Provide the (x, y) coordinate of the cell's center where the given text is located.  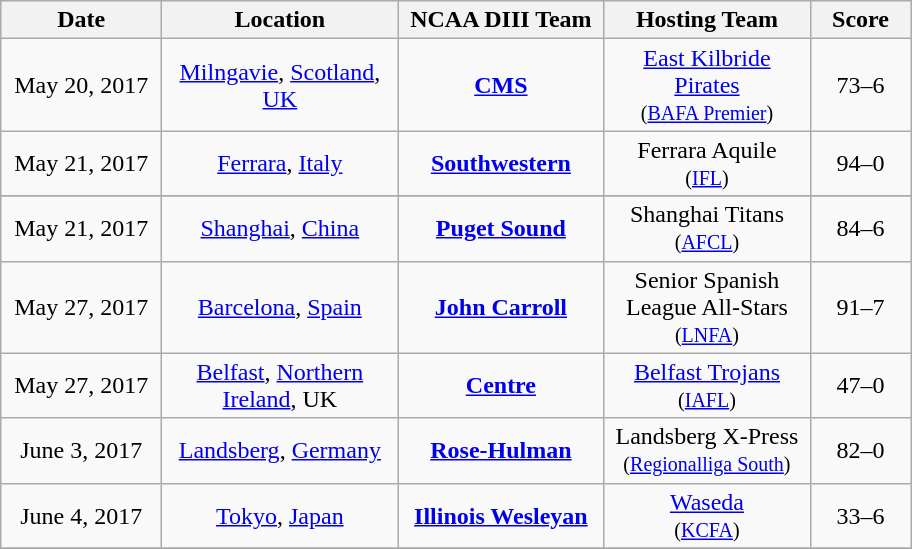
Centre (501, 386)
94–0 (860, 164)
33–6 (860, 516)
Belfast, Northern Ireland, UK (280, 386)
73–6 (860, 85)
June 3, 2017 (82, 450)
NCAA DIII Team (501, 20)
Landsberg, Germany (280, 450)
Illinois Wesleyan (501, 516)
CMS (501, 85)
Belfast Trojans(IAFL) (707, 386)
Rose-Hulman (501, 450)
Landsberg X-Press(Regionalliga South) (707, 450)
Ferrara Aquile(IFL) (707, 164)
Milngavie, Scotland, UK (280, 85)
Waseda(KCFA) (707, 516)
June 4, 2017 (82, 516)
Location (280, 20)
Hosting Team (707, 20)
91–7 (860, 307)
Ferrara, Italy (280, 164)
Shanghai, China (280, 228)
Puget Sound (501, 228)
Shanghai Titans(AFCL) (707, 228)
Score (860, 20)
Barcelona, Spain (280, 307)
Date (82, 20)
Senior Spanish League All-Stars(LNFA) (707, 307)
John Carroll (501, 307)
May 20, 2017 (82, 85)
84–6 (860, 228)
47–0 (860, 386)
Southwestern (501, 164)
82–0 (860, 450)
East Kilbride Pirates(BAFA Premier) (707, 85)
Tokyo, Japan (280, 516)
